Output the (x, y) coordinate of the center of the cell containing the given text.  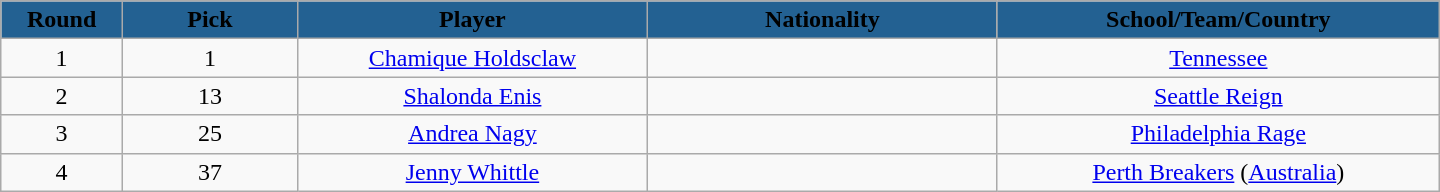
Chamique Holdsclaw (472, 58)
2 (62, 96)
Player (472, 20)
37 (210, 172)
Jenny Whittle (472, 172)
Round (62, 20)
25 (210, 134)
Andrea Nagy (472, 134)
Perth Breakers (Australia) (1218, 172)
Seattle Reign (1218, 96)
Nationality (822, 20)
4 (62, 172)
School/Team/Country (1218, 20)
Shalonda Enis (472, 96)
Tennessee (1218, 58)
Philadelphia Rage (1218, 134)
3 (62, 134)
13 (210, 96)
Pick (210, 20)
